Provide the [X, Y] coordinate of the cell's center where the given text is located.  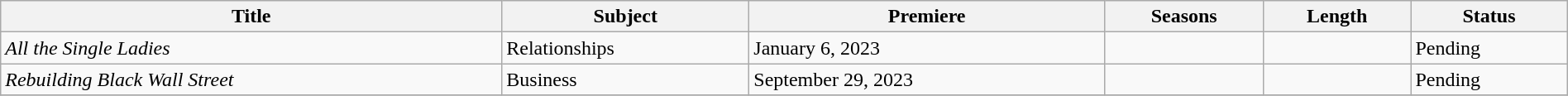
January 6, 2023 [927, 48]
Subject [625, 17]
Rebuilding Black Wall Street [251, 79]
September 29, 2023 [927, 79]
Seasons [1184, 17]
Length [1337, 17]
All the Single Ladies [251, 48]
Relationships [625, 48]
Title [251, 17]
Business [625, 79]
Premiere [927, 17]
Status [1489, 17]
